For the text-containing cell, return its midpoint in [X, Y] coordinate format. 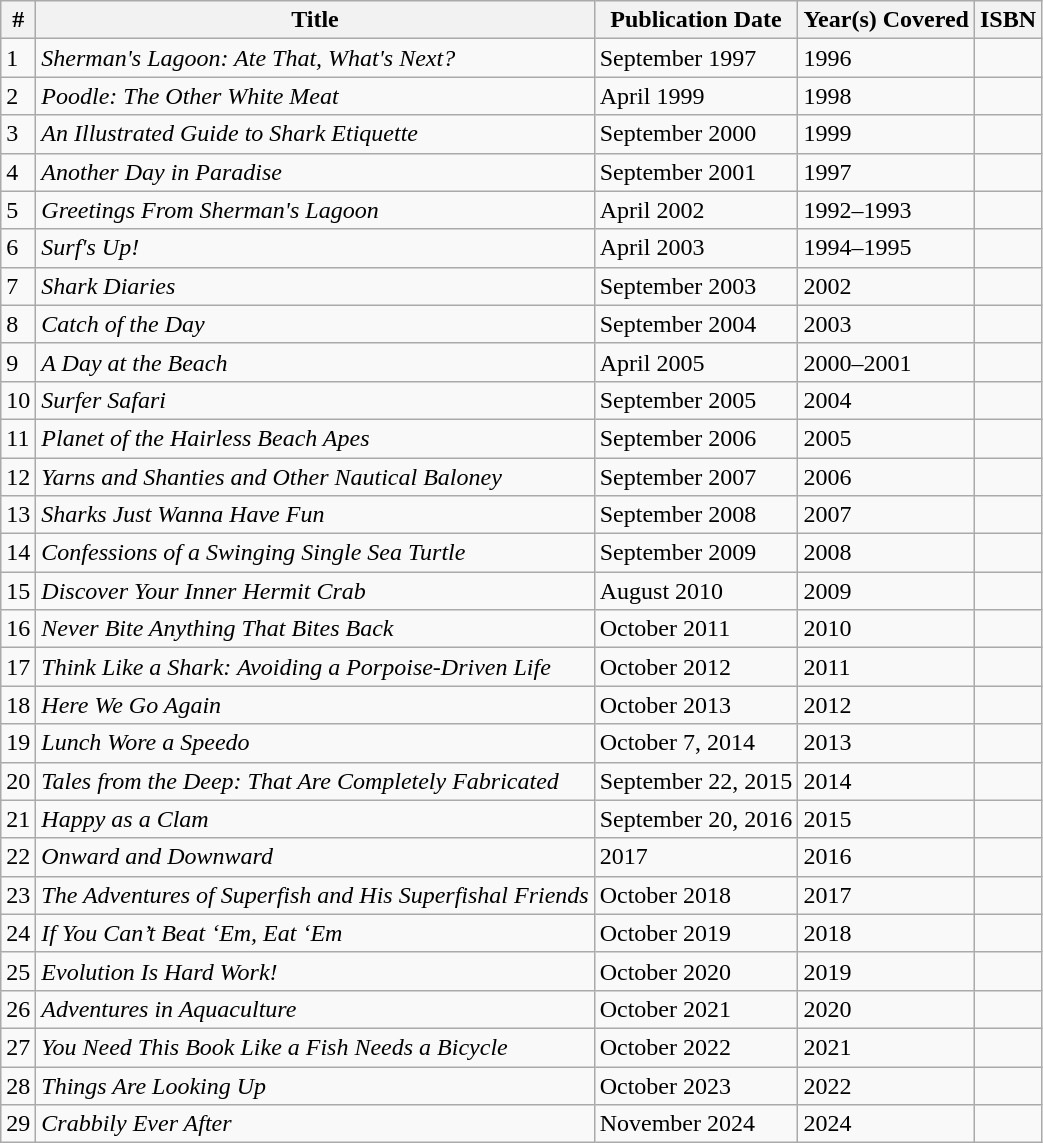
October 2022 [696, 1047]
3 [18, 134]
Confessions of a Swinging Single Sea Turtle [315, 553]
11 [18, 438]
10 [18, 400]
Surf's Up! [315, 248]
October 2021 [696, 1009]
2010 [886, 629]
2000–2001 [886, 362]
2009 [886, 591]
6 [18, 248]
Year(s) Covered [886, 20]
Happy as a Clam [315, 819]
October 2011 [696, 629]
September 2000 [696, 134]
October 2013 [696, 705]
Evolution Is Hard Work! [315, 971]
2004 [886, 400]
Here We Go Again [315, 705]
Another Day in Paradise [315, 172]
2005 [886, 438]
1994–1995 [886, 248]
September 2008 [696, 515]
2014 [886, 781]
April 1999 [696, 96]
Things Are Looking Up [315, 1085]
14 [18, 553]
Onward and Downward [315, 857]
Catch of the Day [315, 324]
2011 [886, 667]
November 2024 [696, 1124]
2006 [886, 477]
September 1997 [696, 58]
Shark Diaries [315, 286]
8 [18, 324]
Publication Date [696, 20]
15 [18, 591]
12 [18, 477]
5 [18, 210]
27 [18, 1047]
Never Bite Anything That Bites Back [315, 629]
Poodle: The Other White Meat [315, 96]
2012 [886, 705]
If You Can’t Beat ‘Em, Eat ‘Em [315, 933]
2024 [886, 1124]
1999 [886, 134]
September 20, 2016 [696, 819]
August 2010 [696, 591]
Surfer Safari [315, 400]
26 [18, 1009]
September 2001 [696, 172]
19 [18, 743]
October 2020 [696, 971]
1992–1993 [886, 210]
# [18, 20]
September 2005 [696, 400]
September 2007 [696, 477]
October 2012 [696, 667]
September 2004 [696, 324]
2020 [886, 1009]
25 [18, 971]
2022 [886, 1085]
1998 [886, 96]
2 [18, 96]
2007 [886, 515]
September 2003 [696, 286]
29 [18, 1124]
An Illustrated Guide to Shark Etiquette [315, 134]
2008 [886, 553]
Greetings From Sherman's Lagoon [315, 210]
2021 [886, 1047]
Title [315, 20]
2013 [886, 743]
Discover Your Inner Hermit Crab [315, 591]
You Need This Book Like a Fish Needs a Bicycle [315, 1047]
24 [18, 933]
1996 [886, 58]
7 [18, 286]
ISBN [1008, 20]
2019 [886, 971]
Sharks Just Wanna Have Fun [315, 515]
A Day at the Beach [315, 362]
16 [18, 629]
13 [18, 515]
23 [18, 895]
2003 [886, 324]
September 2009 [696, 553]
18 [18, 705]
Adventures in Aquaculture [315, 1009]
October 2018 [696, 895]
Crabbily Ever After [315, 1124]
October 2023 [696, 1085]
October 2019 [696, 933]
April 2003 [696, 248]
4 [18, 172]
Sherman's Lagoon: Ate That, What's Next? [315, 58]
The Adventures of Superfish and His Superfishal Friends [315, 895]
28 [18, 1085]
2016 [886, 857]
Tales from the Deep: That Are Completely Fabricated [315, 781]
Think Like a Shark: Avoiding a Porpoise-Driven Life [315, 667]
2018 [886, 933]
21 [18, 819]
October 7, 2014 [696, 743]
Planet of the Hairless Beach Apes [315, 438]
September 2006 [696, 438]
20 [18, 781]
Yarns and Shanties and Other Nautical Baloney [315, 477]
1997 [886, 172]
April 2002 [696, 210]
April 2005 [696, 362]
2015 [886, 819]
September 22, 2015 [696, 781]
Lunch Wore a Speedo [315, 743]
22 [18, 857]
2002 [886, 286]
1 [18, 58]
9 [18, 362]
17 [18, 667]
